For the text-containing cell, return its midpoint in (X, Y) coordinate format. 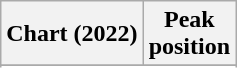
Peakposition (189, 34)
Chart (2022) (72, 34)
